Detect which cell encompasses the target text, then output its (X, Y) center coordinate. 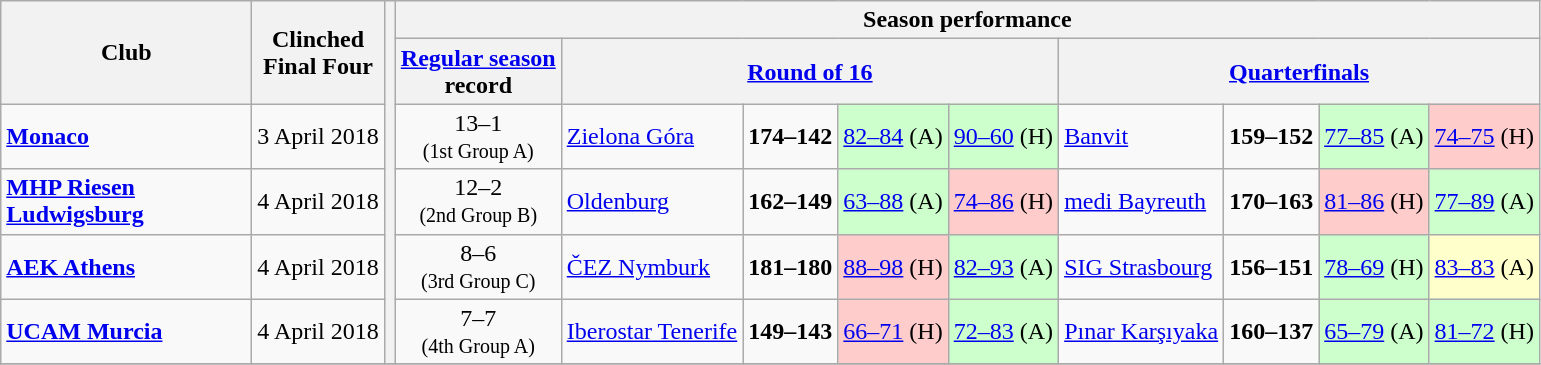
Zielona Góra (652, 136)
Iberostar Tenerife (652, 332)
Pınar Karşıyaka (1142, 332)
ČEZ Nymburk (652, 266)
82–93 (A) (1003, 266)
149–143 (790, 332)
156–151 (1272, 266)
81–86 (H) (1374, 202)
63–88 (A) (893, 202)
83–83 (A) (1484, 266)
medi Bayreuth (1142, 202)
66–71 (H) (893, 332)
Quarterfinals (1300, 72)
Club (126, 52)
74–86 (H) (1003, 202)
Regular seasonrecord (478, 72)
Oldenburg (652, 202)
65–79 (A) (1374, 332)
Round of 16 (810, 72)
Banvit (1142, 136)
159–152 (1272, 136)
8–6(3rd Group C) (478, 266)
UCAM Murcia (126, 332)
Clinched Final Four (318, 52)
Season performance (967, 20)
AEK Athens (126, 266)
74–75 (H) (1484, 136)
170–163 (1272, 202)
3 April 2018 (318, 136)
72–83 (A) (1003, 332)
77–85 (A) (1374, 136)
181–180 (790, 266)
88–98 (H) (893, 266)
13–1(1st Group A) (478, 136)
78–69 (H) (1374, 266)
81–72 (H) (1484, 332)
174–142 (790, 136)
90–60 (H) (1003, 136)
MHP Riesen Ludwigsburg (126, 202)
160–137 (1272, 332)
162–149 (790, 202)
77–89 (A) (1484, 202)
SIG Strasbourg (1142, 266)
Monaco (126, 136)
7–7(4th Group A) (478, 332)
82–84 (A) (893, 136)
12–2(2nd Group B) (478, 202)
